Provide the [x, y] coordinate of the cell's center where the given text is located.  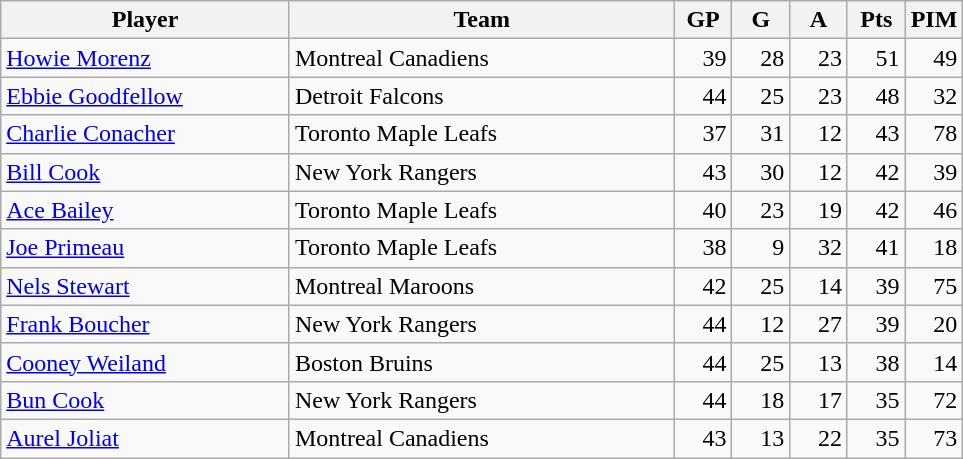
Pts [876, 20]
51 [876, 58]
46 [934, 210]
Joe Primeau [146, 248]
Montreal Maroons [482, 286]
Ebbie Goodfellow [146, 96]
49 [934, 58]
Aurel Joliat [146, 438]
Frank Boucher [146, 324]
19 [819, 210]
Player [146, 20]
G [761, 20]
41 [876, 248]
48 [876, 96]
Boston Bruins [482, 362]
17 [819, 400]
27 [819, 324]
PIM [934, 20]
Bill Cook [146, 172]
9 [761, 248]
Cooney Weiland [146, 362]
31 [761, 134]
73 [934, 438]
Team [482, 20]
30 [761, 172]
78 [934, 134]
28 [761, 58]
72 [934, 400]
Ace Bailey [146, 210]
40 [703, 210]
Charlie Conacher [146, 134]
Nels Stewart [146, 286]
GP [703, 20]
22 [819, 438]
A [819, 20]
20 [934, 324]
37 [703, 134]
Detroit Falcons [482, 96]
Howie Morenz [146, 58]
Bun Cook [146, 400]
75 [934, 286]
